Determine the [X, Y] coordinate at the center of the cell enclosing the given text.  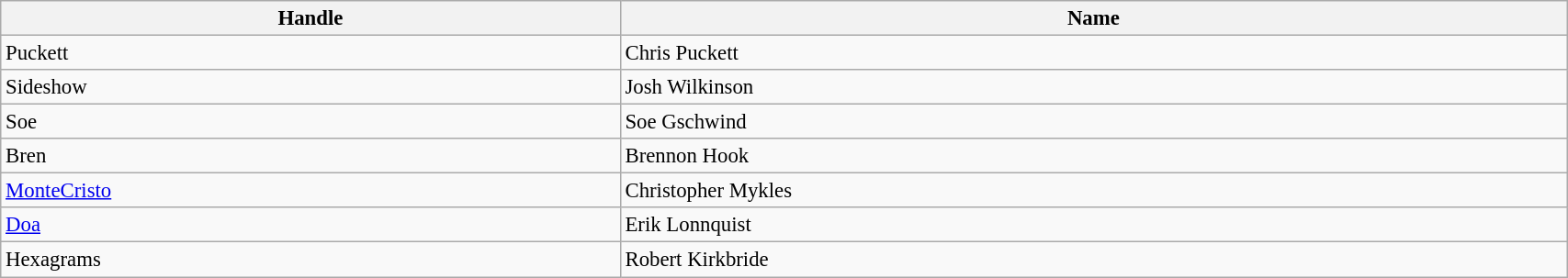
Christopher Mykles [1093, 191]
Soe [310, 122]
Robert Kirkbride [1093, 260]
Soe Gschwind [1093, 122]
Puckett [310, 53]
MonteCristo [310, 191]
Josh Wilkinson [1093, 87]
Brennon Hook [1093, 156]
Handle [310, 18]
Bren [310, 156]
Sideshow [310, 87]
Chris Puckett [1093, 53]
Erik Lonnquist [1093, 225]
Hexagrams [310, 260]
Doa [310, 225]
Name [1093, 18]
